For the text-containing cell, return its midpoint in [x, y] coordinate format. 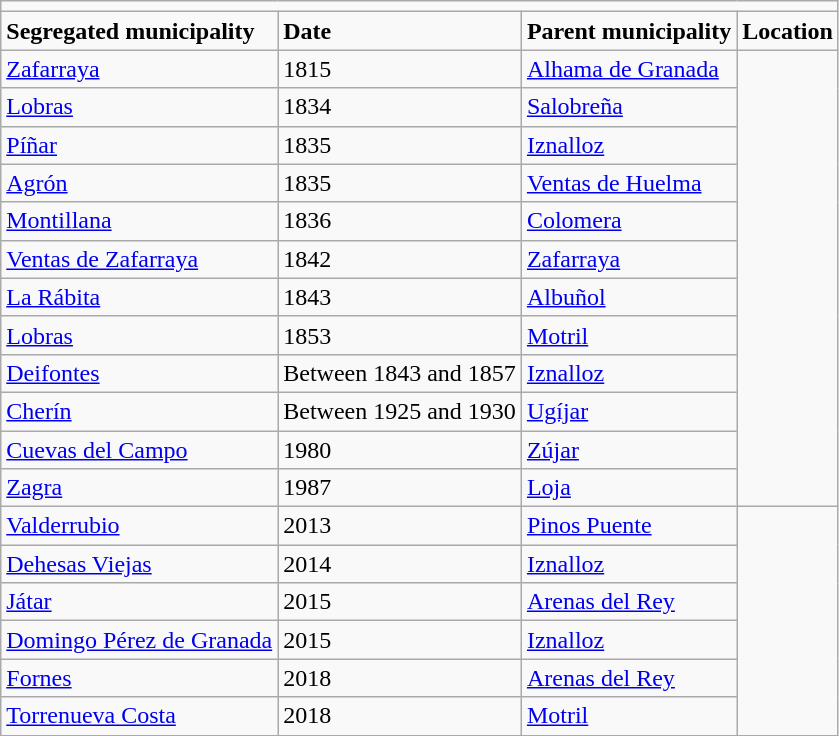
1836 [400, 221]
La Rábita [140, 297]
Date [400, 31]
Domingo Pérez de Granada [140, 640]
Colomera [628, 221]
1987 [400, 488]
Dehesas Viejas [140, 564]
Loja [628, 488]
Píñar [140, 145]
1980 [400, 449]
2013 [400, 526]
Cherín [140, 411]
Ventas de Zafarraya [140, 259]
Ugíjar [628, 411]
Alhama de Granada [628, 69]
Fornes [140, 678]
Between 1925 and 1930 [400, 411]
1853 [400, 335]
Location [788, 31]
Zagra [140, 488]
1834 [400, 107]
2014 [400, 564]
Valderrubio [140, 526]
Zújar [628, 449]
Agrón [140, 183]
Ventas de Huelma [628, 183]
Salobreña [628, 107]
Cuevas del Campo [140, 449]
Albuñol [628, 297]
1843 [400, 297]
Parent municipality [628, 31]
Montillana [140, 221]
Játar [140, 602]
Segregated municipality [140, 31]
Between 1843 and 1857 [400, 373]
Torrenueva Costa [140, 716]
Pinos Puente [628, 526]
1842 [400, 259]
Deifontes [140, 373]
1815 [400, 69]
